Scan for the cell matching the given text and deliver its [X, Y] coordinate at center. 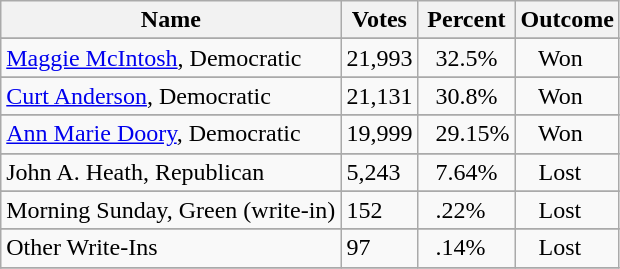
30.8% [466, 96]
Morning Sunday, Green (write-in) [171, 210]
John A. Heath, Republican [171, 172]
Name [171, 20]
.14% [466, 248]
Other Write-Ins [171, 248]
29.15% [466, 134]
19,999 [380, 134]
.22% [466, 210]
Votes [380, 20]
21,993 [380, 58]
Percent [466, 20]
Maggie McIntosh, Democratic [171, 58]
Outcome [567, 20]
5,243 [380, 172]
Curt Anderson, Democratic [171, 96]
97 [380, 248]
7.64% [466, 172]
152 [380, 210]
32.5% [466, 58]
Ann Marie Doory, Democratic [171, 134]
21,131 [380, 96]
